Extract the (X, Y) coordinate from the center of the cell holding the provided text.  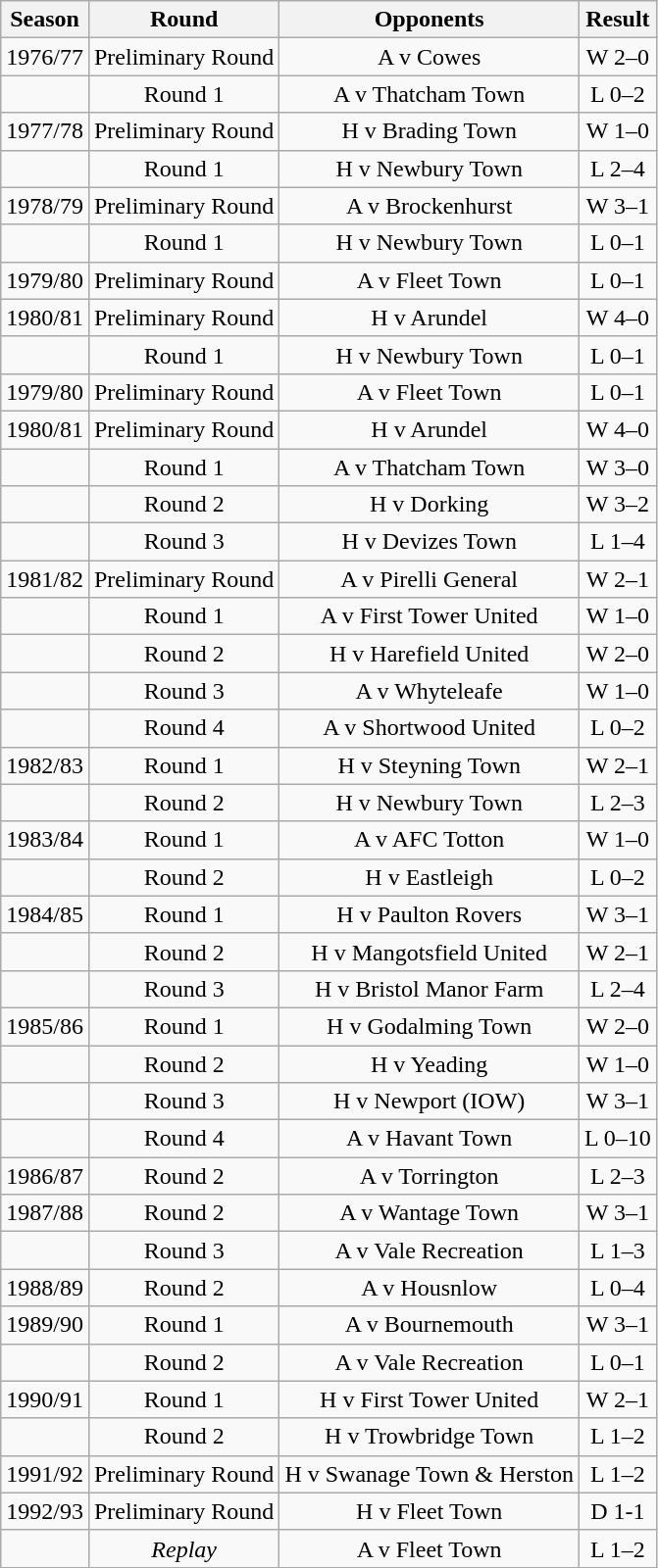
L 1–4 (618, 542)
Result (618, 20)
A v Shortwood United (430, 728)
A v Brockenhurst (430, 206)
1986/87 (45, 1176)
L 0–4 (618, 1288)
H v Newport (IOW) (430, 1102)
A v Torrington (430, 1176)
H v Mangotsfield United (430, 952)
A v Cowes (430, 57)
Round (183, 20)
1977/78 (45, 131)
1987/88 (45, 1213)
A v First Tower United (430, 616)
1989/90 (45, 1325)
1976/77 (45, 57)
A v Housnlow (430, 1288)
Opponents (430, 20)
A v Havant Town (430, 1139)
A v Pirelli General (430, 579)
A v AFC Totton (430, 840)
H v Devizes Town (430, 542)
H v Swanage Town & Herston (430, 1474)
L 0–10 (618, 1139)
H v Fleet Town (430, 1511)
1990/91 (45, 1399)
H v Dorking (430, 505)
1984/85 (45, 914)
H v Steyning Town (430, 765)
H v Brading Town (430, 131)
D 1-1 (618, 1511)
W 3–2 (618, 505)
A v Bournemouth (430, 1325)
1991/92 (45, 1474)
Season (45, 20)
1983/84 (45, 840)
1981/82 (45, 579)
A v Wantage Town (430, 1213)
H v Trowbridge Town (430, 1437)
H v Bristol Manor Farm (430, 989)
1985/86 (45, 1026)
1992/93 (45, 1511)
H v Harefield United (430, 654)
H v First Tower United (430, 1399)
Replay (183, 1548)
1982/83 (45, 765)
L 1–3 (618, 1250)
H v Eastleigh (430, 877)
A v Whyteleafe (430, 691)
H v Godalming Town (430, 1026)
1978/79 (45, 206)
H v Yeading (430, 1063)
1988/89 (45, 1288)
W 3–0 (618, 467)
H v Paulton Rovers (430, 914)
